For the text-containing cell, return its midpoint in [X, Y] coordinate format. 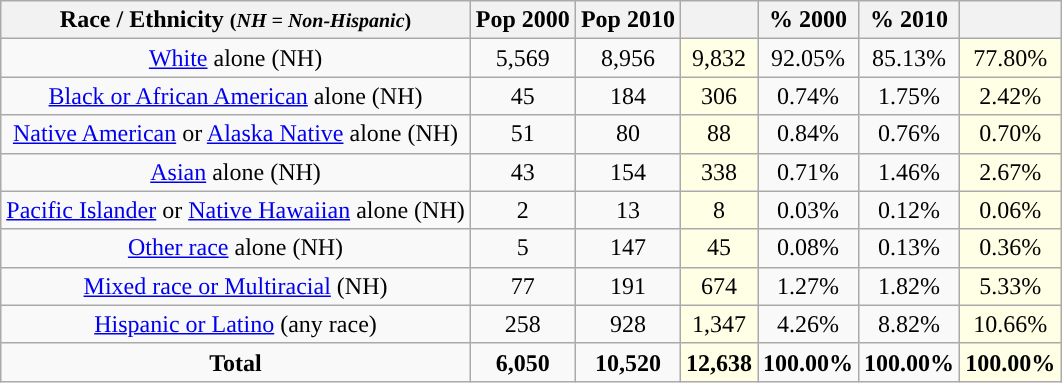
2.67% [1010, 172]
2.42% [1010, 96]
Other race alone (NH) [236, 248]
0.84% [808, 134]
5 [522, 248]
10.66% [1010, 324]
0.36% [1010, 248]
Hispanic or Latino (any race) [236, 324]
0.70% [1010, 134]
1.82% [910, 286]
77.80% [1010, 58]
1.46% [910, 172]
Native American or Alaska Native alone (NH) [236, 134]
154 [628, 172]
8.82% [910, 324]
13 [628, 210]
4.26% [808, 324]
12,638 [718, 362]
0.76% [910, 134]
0.08% [808, 248]
% 2000 [808, 20]
674 [718, 286]
10,520 [628, 362]
% 2010 [910, 20]
8 [718, 210]
Pacific Islander or Native Hawaiian alone (NH) [236, 210]
184 [628, 96]
147 [628, 248]
51 [522, 134]
1,347 [718, 324]
Race / Ethnicity (NH = Non-Hispanic) [236, 20]
0.03% [808, 210]
80 [628, 134]
0.71% [808, 172]
191 [628, 286]
43 [522, 172]
Total [236, 362]
0.12% [910, 210]
88 [718, 134]
8,956 [628, 58]
77 [522, 286]
92.05% [808, 58]
0.74% [808, 96]
85.13% [910, 58]
Pop 2000 [522, 20]
5,569 [522, 58]
2 [522, 210]
1.75% [910, 96]
306 [718, 96]
Mixed race or Multiracial (NH) [236, 286]
1.27% [808, 286]
5.33% [1010, 286]
White alone (NH) [236, 58]
338 [718, 172]
0.06% [1010, 210]
Black or African American alone (NH) [236, 96]
Pop 2010 [628, 20]
6,050 [522, 362]
928 [628, 324]
258 [522, 324]
Asian alone (NH) [236, 172]
0.13% [910, 248]
9,832 [718, 58]
